From the cell containing the given text, extract its center point as (X, Y) coordinate. 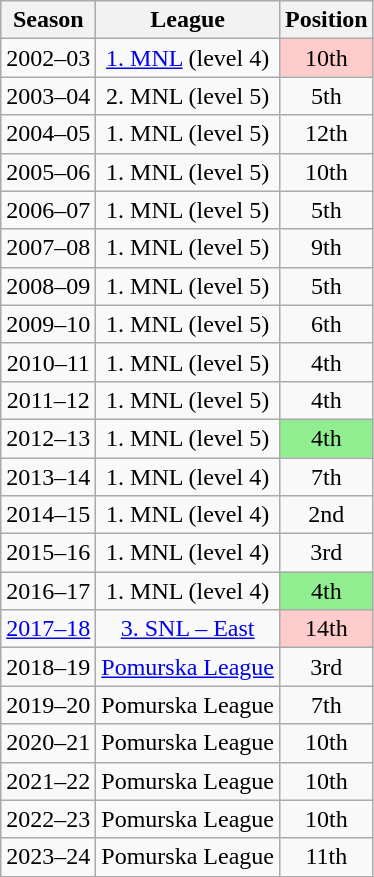
2005–06 (48, 172)
2019–20 (48, 705)
12th (326, 134)
2003–04 (48, 96)
2009–10 (48, 324)
Position (326, 20)
2014–15 (48, 515)
Season (48, 20)
2012–13 (48, 438)
League (188, 20)
2013–14 (48, 477)
2020–21 (48, 743)
11th (326, 857)
2007–08 (48, 248)
2016–17 (48, 591)
2006–07 (48, 210)
2004–05 (48, 134)
2010–11 (48, 362)
2008–09 (48, 286)
2002–03 (48, 58)
2015–16 (48, 553)
9th (326, 248)
2017–18 (48, 629)
2022–23 (48, 819)
2011–12 (48, 400)
3. SNL – East (188, 629)
2021–22 (48, 781)
2018–19 (48, 667)
2. MNL (level 5) (188, 96)
2023–24 (48, 857)
14th (326, 629)
6th (326, 324)
2nd (326, 515)
